From the cell containing the given text, extract its center point as [x, y] coordinate. 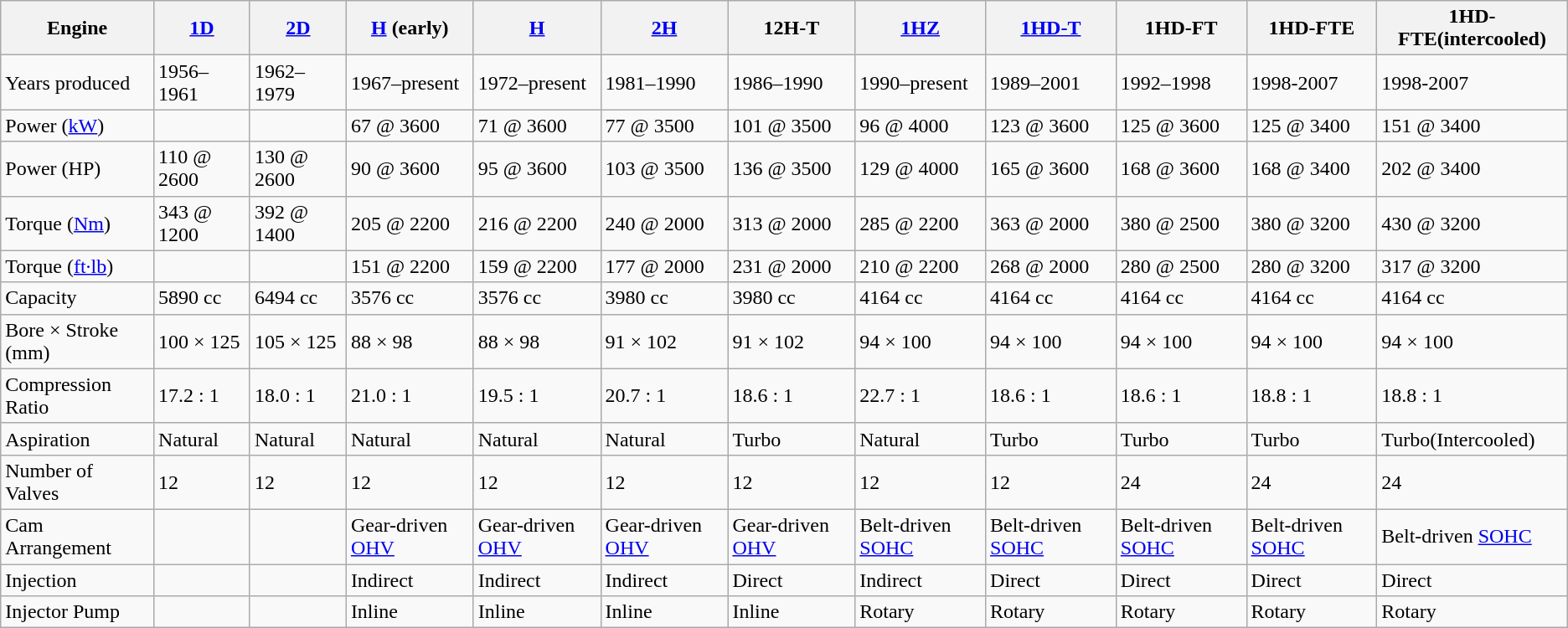
77 @ 3500 [664, 126]
1956–1961 [203, 82]
Turbo(Intercooled) [1473, 439]
1967–present [410, 82]
95 @ 3600 [537, 169]
202 @ 3400 [1473, 169]
280 @ 2500 [1181, 266]
123 @ 3600 [1051, 126]
1981–1990 [664, 82]
380 @ 3200 [1312, 223]
159 @ 2200 [537, 266]
129 @ 4000 [921, 169]
H (early) [410, 28]
1D [203, 28]
392 @ 1400 [298, 223]
216 @ 2200 [537, 223]
285 @ 2200 [921, 223]
1HD-FT [1181, 28]
17.2 : 1 [203, 395]
125 @ 3400 [1312, 126]
110 @ 2600 [203, 169]
130 @ 2600 [298, 169]
Cam Arrangement [77, 536]
1HD-FTE [1312, 28]
Injection [77, 580]
5890 cc [203, 298]
363 @ 2000 [1051, 223]
136 @ 3500 [792, 169]
151 @ 2200 [410, 266]
22.7 : 1 [921, 395]
103 @ 3500 [664, 169]
Years produced [77, 82]
151 @ 3400 [1473, 126]
1972–present [537, 82]
1989–2001 [1051, 82]
268 @ 2000 [1051, 266]
20.7 : 1 [664, 395]
280 @ 3200 [1312, 266]
101 @ 3500 [792, 126]
Engine [77, 28]
Capacity [77, 298]
2D [298, 28]
18.0 : 1 [298, 395]
90 @ 3600 [410, 169]
67 @ 3600 [410, 126]
Number of Valves [77, 482]
168 @ 3600 [1181, 169]
Torque (Nm) [77, 223]
Aspiration [77, 439]
6494 cc [298, 298]
Power (kW) [77, 126]
168 @ 3400 [1312, 169]
96 @ 4000 [921, 126]
1962–1979 [298, 82]
313 @ 2000 [792, 223]
205 @ 2200 [410, 223]
125 @ 3600 [1181, 126]
Torque (ft·lb) [77, 266]
2H [664, 28]
Injector Pump [77, 612]
380 @ 2500 [1181, 223]
430 @ 3200 [1473, 223]
1HD-T [1051, 28]
177 @ 2000 [664, 266]
H [537, 28]
231 @ 2000 [792, 266]
343 @ 1200 [203, 223]
240 @ 2000 [664, 223]
105 × 125 [298, 342]
21.0 : 1 [410, 395]
1986–1990 [792, 82]
317 @ 3200 [1473, 266]
210 @ 2200 [921, 266]
1HD-FTE(intercooled) [1473, 28]
Power (HP) [77, 169]
100 × 125 [203, 342]
12H-T [792, 28]
19.5 : 1 [537, 395]
Compression Ratio [77, 395]
165 @ 3600 [1051, 169]
71 @ 3600 [537, 126]
Bore × Stroke (mm) [77, 342]
1990–present [921, 82]
1HZ [921, 28]
1992–1998 [1181, 82]
